Locate the cell with the specified text and output its [x, y] center coordinate. 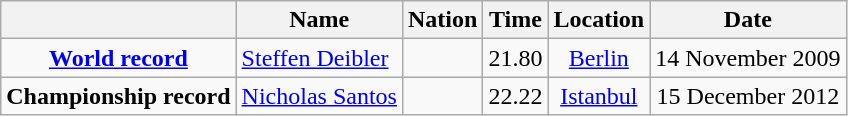
World record [118, 58]
Steffen Deibler [319, 58]
Location [599, 20]
Date [748, 20]
Championship record [118, 96]
Istanbul [599, 96]
15 December 2012 [748, 96]
Nicholas Santos [319, 96]
Time [516, 20]
14 November 2009 [748, 58]
22.22 [516, 96]
21.80 [516, 58]
Nation [442, 20]
Name [319, 20]
Berlin [599, 58]
